Detect which cell encompasses the target text, then output its (X, Y) center coordinate. 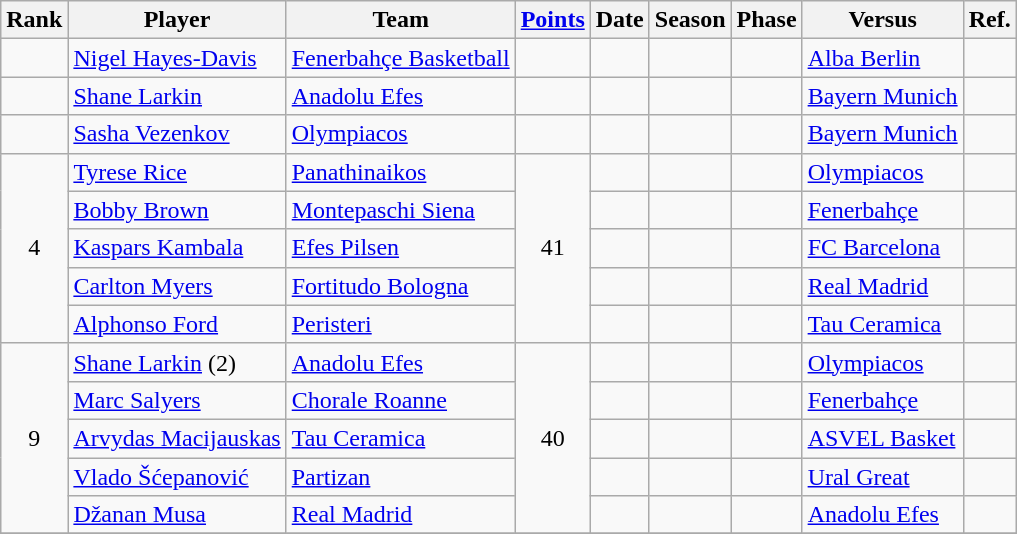
Shane Larkin (177, 96)
Montepaschi Siena (400, 210)
Versus (882, 20)
Peristeri (400, 324)
Marc Salyers (177, 400)
Phase (766, 20)
Carlton Myers (177, 286)
Ural Great (882, 477)
Player (177, 20)
Bobby Brown (177, 210)
Partizan (400, 477)
Shane Larkin (2) (177, 362)
4 (34, 248)
Efes Pilsen (400, 248)
Alphonso Ford (177, 324)
Rank (34, 20)
Chorale Roanne (400, 400)
Season (690, 20)
Alba Berlin (882, 58)
Džanan Musa (177, 515)
Kaspars Kambala (177, 248)
41 (552, 248)
Points (552, 20)
FC Barcelona (882, 248)
Panathinaikos (400, 172)
Sasha Vezenkov (177, 134)
Ref. (990, 20)
9 (34, 438)
Arvydas Macijauskas (177, 438)
Vlado Šćepanović (177, 477)
Nigel Hayes-Davis (177, 58)
Tyrese Rice (177, 172)
ASVEL Basket (882, 438)
40 (552, 438)
Date (620, 20)
Fenerbahçe Basketball (400, 58)
Fortitudo Bologna (400, 286)
Team (400, 20)
